Return the (X, Y) coordinate for the center point of the cell that contains the specified text.  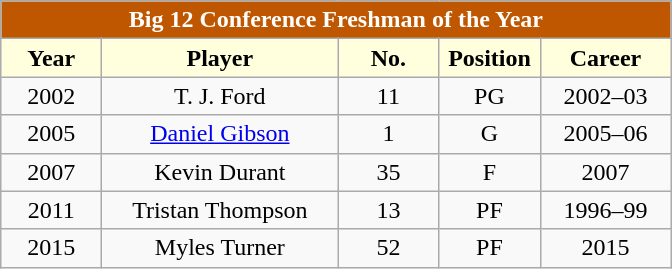
G (490, 134)
F (490, 172)
11 (388, 96)
PG (490, 96)
35 (388, 172)
T. J. Ford (220, 96)
Career (606, 58)
2011 (52, 210)
Position (490, 58)
2005 (52, 134)
2005–06 (606, 134)
Tristan Thompson (220, 210)
13 (388, 210)
Big 12 Conference Freshman of the Year (336, 20)
Player (220, 58)
No. (388, 58)
Kevin Durant (220, 172)
1996–99 (606, 210)
Year (52, 58)
52 (388, 248)
2002–03 (606, 96)
1 (388, 134)
Myles Turner (220, 248)
2002 (52, 96)
Daniel Gibson (220, 134)
